Identify which cell holds the provided text, then report its [X, Y] central coordinate. 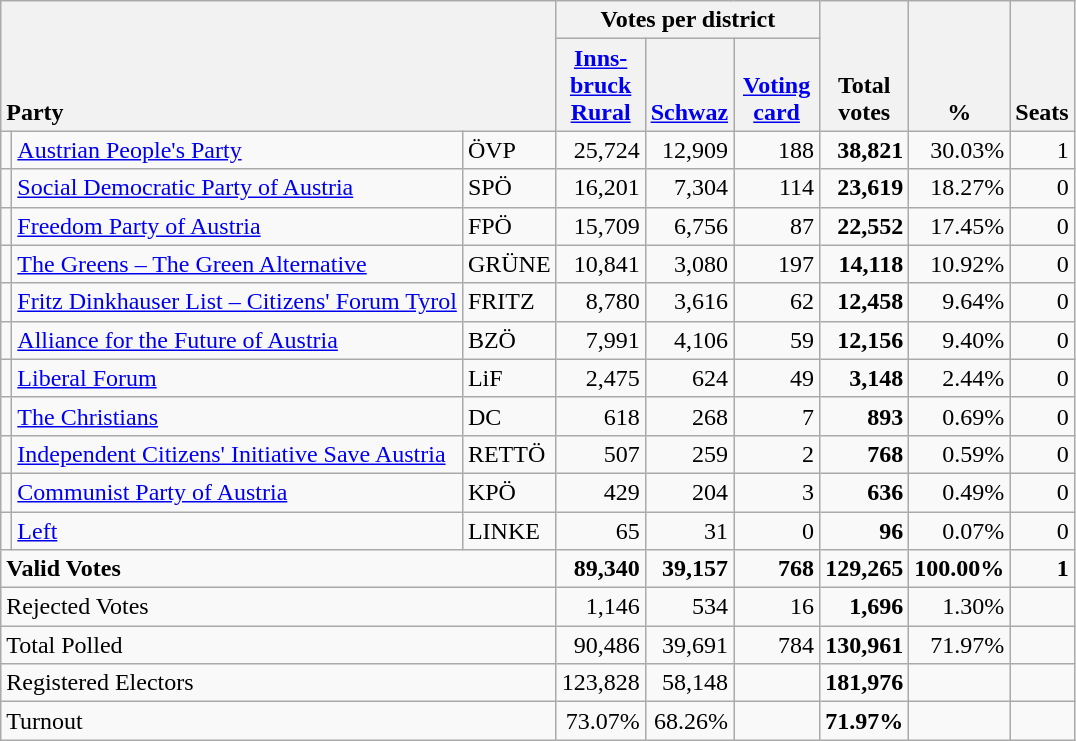
893 [864, 416]
268 [689, 416]
8,780 [600, 302]
Totalvotes [864, 66]
7,304 [689, 188]
129,265 [864, 569]
16 [777, 607]
1.30% [960, 607]
17.45% [960, 226]
FRITZ [509, 302]
Valid Votes [278, 569]
68.26% [689, 721]
2 [777, 454]
2.44% [960, 378]
1,696 [864, 607]
123,828 [600, 683]
49 [777, 378]
38,821 [864, 150]
12,458 [864, 302]
Votingcard [777, 85]
16,201 [600, 188]
3,080 [689, 264]
65 [600, 531]
507 [600, 454]
18.27% [960, 188]
114 [777, 188]
10,841 [600, 264]
1,146 [600, 607]
130,961 [864, 645]
96 [864, 531]
22,552 [864, 226]
197 [777, 264]
188 [777, 150]
624 [689, 378]
FPÖ [509, 226]
3,616 [689, 302]
87 [777, 226]
100.00% [960, 569]
KPÖ [509, 492]
62 [777, 302]
58,148 [689, 683]
0.07% [960, 531]
3 [777, 492]
2,475 [600, 378]
Rejected Votes [278, 607]
LINKE [509, 531]
0.49% [960, 492]
73.07% [600, 721]
Fritz Dinkhauser List – Citizens' Forum Tyrol [238, 302]
The Greens – The Green Alternative [238, 264]
12,909 [689, 150]
Alliance for the Future of Austria [238, 340]
The Christians [238, 416]
7,991 [600, 340]
Votes per district [688, 20]
% [960, 66]
Independent Citizens' Initiative Save Austria [238, 454]
204 [689, 492]
9.40% [960, 340]
Left [238, 531]
9.64% [960, 302]
BZÖ [509, 340]
429 [600, 492]
10.92% [960, 264]
Social Democratic Party of Austria [238, 188]
0.69% [960, 416]
4,106 [689, 340]
DC [509, 416]
3,148 [864, 378]
Austrian People's Party [238, 150]
Total Polled [278, 645]
Inns-bruckRural [600, 85]
618 [600, 416]
31 [689, 531]
Turnout [278, 721]
89,340 [600, 569]
39,157 [689, 569]
Seats [1042, 66]
181,976 [864, 683]
Party [278, 66]
Communist Party of Austria [238, 492]
7 [777, 416]
30.03% [960, 150]
Schwaz [689, 85]
LiF [509, 378]
ÖVP [509, 150]
784 [777, 645]
SPÖ [509, 188]
14,118 [864, 264]
636 [864, 492]
0.59% [960, 454]
RETTÖ [509, 454]
15,709 [600, 226]
59 [777, 340]
25,724 [600, 150]
Liberal Forum [238, 378]
Freedom Party of Austria [238, 226]
6,756 [689, 226]
GRÜNE [509, 264]
39,691 [689, 645]
23,619 [864, 188]
90,486 [600, 645]
259 [689, 454]
534 [689, 607]
Registered Electors [278, 683]
12,156 [864, 340]
